Return the [x, y] coordinate for the center point of the cell that contains the specified text.  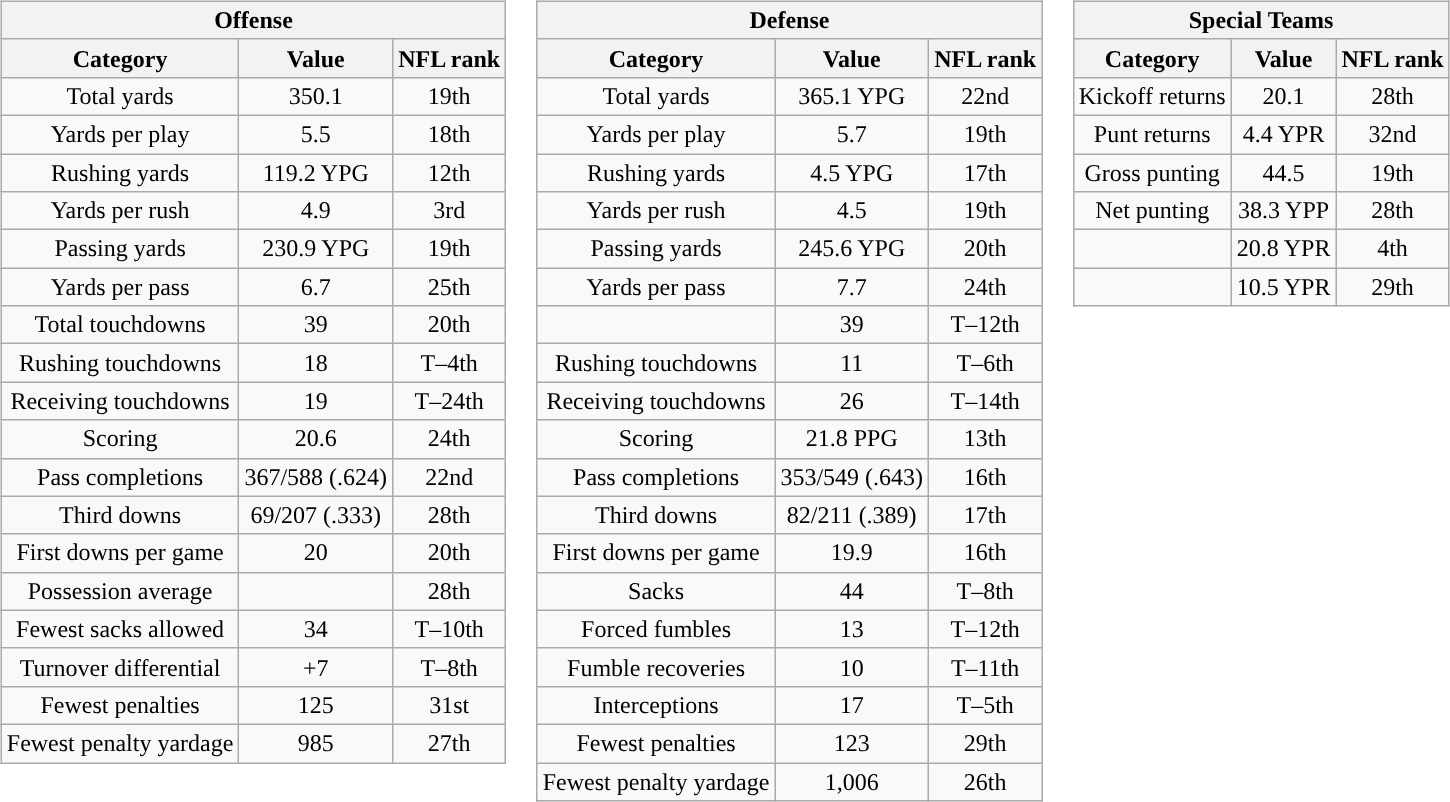
350.1 [316, 96]
Kickoff returns [1152, 96]
Fewest sacks allowed [120, 629]
125 [316, 705]
5.5 [316, 134]
Fumble recoveries [656, 667]
Forced fumbles [656, 629]
38.3 YPP [1284, 211]
13th [986, 439]
31st [450, 705]
T–6th [986, 363]
20 [316, 553]
10.5 YPR [1284, 287]
4.9 [316, 211]
19.9 [852, 553]
985 [316, 743]
11 [852, 363]
365.1 YPG [852, 96]
230.9 YPG [316, 249]
20.1 [1284, 96]
4.5 [852, 211]
82/211 (.389) [852, 515]
+7 [316, 667]
19 [316, 401]
Total touchdowns [120, 325]
13 [852, 629]
21.8 PPG [852, 439]
Defense [789, 20]
69/207 (.333) [316, 515]
T–11th [986, 667]
6.7 [316, 287]
26th [986, 781]
4.4 YPR [1284, 134]
5.7 [852, 134]
T–4th [450, 363]
Sacks [656, 591]
18 [316, 363]
T–14th [986, 401]
7.7 [852, 287]
26 [852, 401]
34 [316, 629]
245.6 YPG [852, 249]
12th [450, 173]
44 [852, 591]
Net punting [1152, 211]
Punt returns [1152, 134]
353/549 (.643) [852, 477]
Offense [253, 20]
20.8 YPR [1284, 249]
Special Teams [1261, 20]
Possession average [120, 591]
T–5th [986, 705]
3rd [450, 211]
4th [1392, 249]
1,006 [852, 781]
10 [852, 667]
T–10th [450, 629]
27th [450, 743]
Turnover differential [120, 667]
44.5 [1284, 173]
20.6 [316, 439]
Gross punting [1152, 173]
Interceptions [656, 705]
T–24th [450, 401]
18th [450, 134]
25th [450, 287]
367/588 (.624) [316, 477]
4.5 YPG [852, 173]
119.2 YPG [316, 173]
32nd [1392, 134]
17 [852, 705]
123 [852, 743]
